For the text-containing cell, return its midpoint in [X, Y] coordinate format. 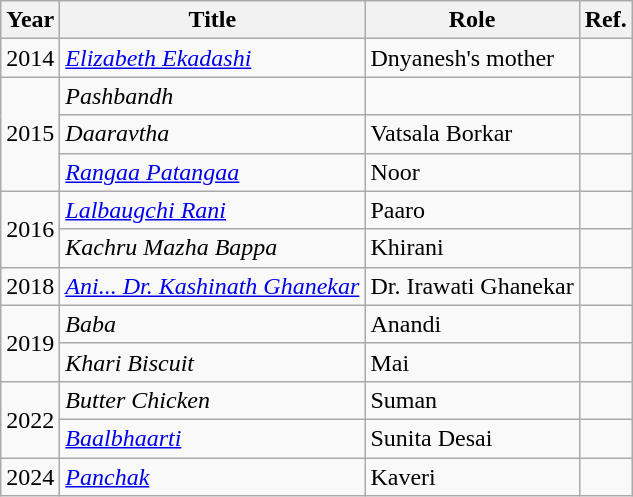
Role [472, 20]
Ref. [606, 20]
Dnyanesh's mother [472, 58]
Ani... Dr. Kashinath Ghanekar [212, 286]
Anandi [472, 324]
Baalbhaarti [212, 438]
2014 [30, 58]
Khirani [472, 248]
Title [212, 20]
Khari Biscuit [212, 362]
Rangaa Patangaa [212, 172]
2018 [30, 286]
2016 [30, 229]
Suman [472, 400]
2019 [30, 343]
Elizabeth Ekadashi [212, 58]
Panchak [212, 477]
Daaravtha [212, 134]
Kaveri [472, 477]
Year [30, 20]
Butter Chicken [212, 400]
Sunita Desai [472, 438]
Kachru Mazha Bappa [212, 248]
Vatsala Borkar [472, 134]
Baba [212, 324]
Mai [472, 362]
Dr. Irawati Ghanekar [472, 286]
2024 [30, 477]
Noor [472, 172]
Paaro [472, 210]
2022 [30, 419]
2015 [30, 134]
Lalbaugchi Rani [212, 210]
Pashbandh [212, 96]
